Pinpoint the cell where the given text exists, returning its (X, Y) midpoint coordinate. 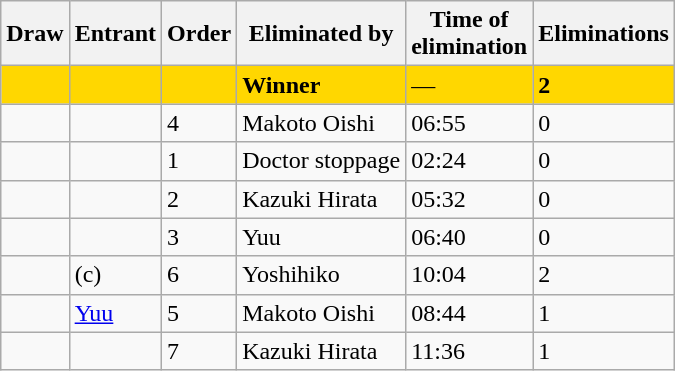
10:04 (470, 275)
(c) (115, 275)
7 (200, 351)
Draw (35, 34)
6 (200, 275)
02:24 (470, 161)
5 (200, 313)
Winner (322, 85)
06:55 (470, 123)
05:32 (470, 199)
Eliminations (604, 34)
3 (200, 237)
11:36 (470, 351)
06:40 (470, 237)
Entrant (115, 34)
Time ofelimination (470, 34)
Doctor stoppage (322, 161)
— (470, 85)
Order (200, 34)
Eliminated by (322, 34)
Yoshihiko (322, 275)
08:44 (470, 313)
4 (200, 123)
